Scan for the cell matching the given text and deliver its (X, Y) coordinate at center. 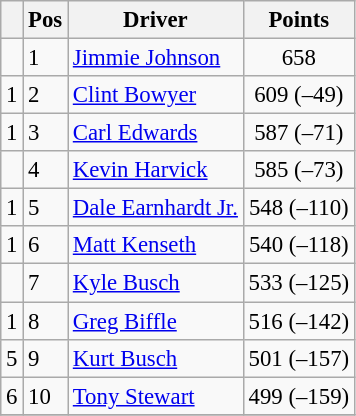
Jimmie Johnson (156, 58)
585 (–73) (298, 170)
Clint Bowyer (156, 95)
Greg Biffle (156, 321)
Kurt Busch (156, 358)
Kevin Harvick (156, 170)
Driver (156, 20)
3 (46, 133)
4 (46, 170)
548 (–110) (298, 208)
501 (–157) (298, 358)
540 (–118) (298, 245)
8 (46, 321)
533 (–125) (298, 283)
Carl Edwards (156, 133)
609 (–49) (298, 95)
499 (–159) (298, 396)
Tony Stewart (156, 396)
2 (46, 95)
Points (298, 20)
Matt Kenseth (156, 245)
7 (46, 283)
Kyle Busch (156, 283)
Dale Earnhardt Jr. (156, 208)
10 (46, 396)
587 (–71) (298, 133)
516 (–142) (298, 321)
658 (298, 58)
9 (46, 358)
Pos (46, 20)
